Locate the cell with the specified text and output its (X, Y) center coordinate. 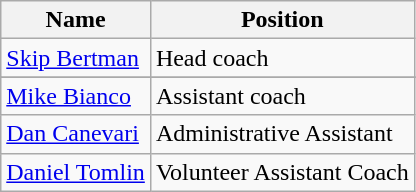
Name (76, 20)
Position (282, 20)
Mike Bianco (76, 96)
Volunteer Assistant Coach (282, 172)
Skip Bertman (76, 58)
Assistant coach (282, 96)
Head coach (282, 58)
Daniel Tomlin (76, 172)
Dan Canevari (76, 134)
Administrative Assistant (282, 134)
